Determine the (X, Y) coordinate at the center of the cell enclosing the given text.  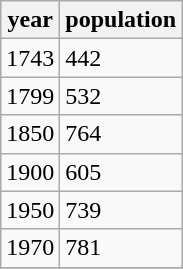
1799 (30, 96)
764 (121, 134)
781 (121, 248)
1900 (30, 172)
605 (121, 172)
532 (121, 96)
739 (121, 210)
442 (121, 58)
1850 (30, 134)
1970 (30, 248)
population (121, 20)
year (30, 20)
1950 (30, 210)
1743 (30, 58)
